Detect which cell encompasses the target text, then output its [X, Y] center coordinate. 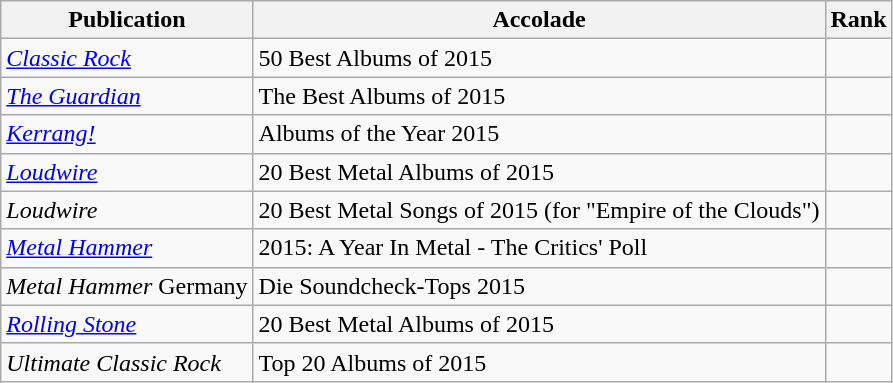
Metal Hammer [127, 248]
The Best Albums of 2015 [539, 96]
The Guardian [127, 96]
20 Best Metal Songs of 2015 (for "Empire of the Clouds") [539, 210]
Albums of the Year 2015 [539, 134]
Rolling Stone [127, 324]
50 Best Albums of 2015 [539, 58]
2015: A Year In Metal - The Critics' Poll [539, 248]
Die Soundcheck-Tops 2015 [539, 286]
Publication [127, 20]
Kerrang! [127, 134]
Classic Rock [127, 58]
Top 20 Albums of 2015 [539, 362]
Accolade [539, 20]
Ultimate Classic Rock [127, 362]
Rank [858, 20]
Metal Hammer Germany [127, 286]
